Return (X, Y) of the center of cell containing provided text 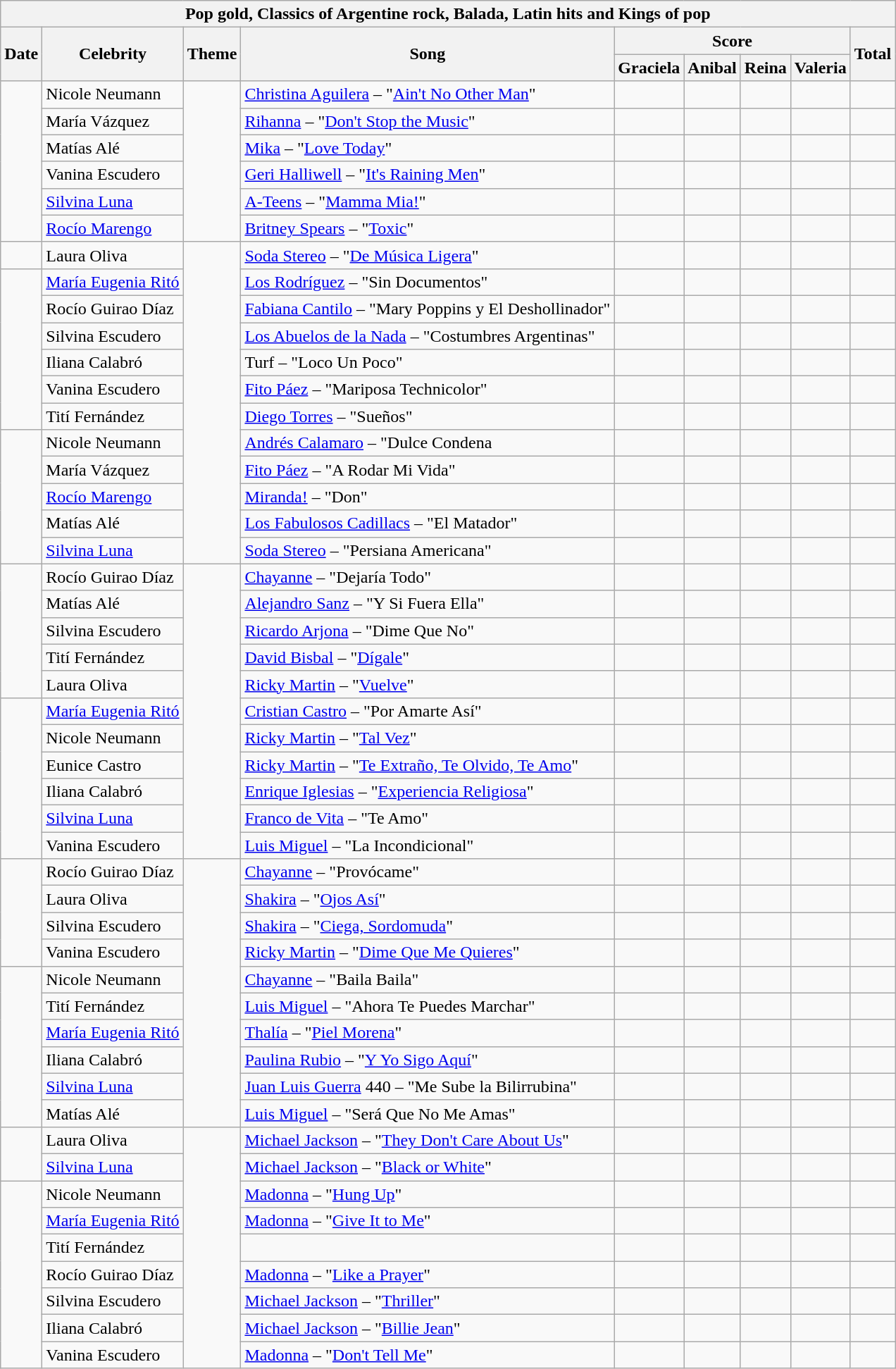
Michael Jackson – "Black or White" (428, 1167)
Michael Jackson – "They Don't Care About Us" (428, 1140)
Ricardo Arjona – "Dime Que No" (428, 631)
Los Rodríguez – "Sin Documentos" (428, 282)
Chayanne – "Dejaría Todo" (428, 577)
Madonna – "Don't Tell Me" (428, 1355)
Date (21, 54)
Christina Aguilera – "Ain't No Other Man" (428, 94)
Los Abuelos de la Nada – "Costumbres Argentinas" (428, 336)
Franco de Vita – "Te Amo" (428, 819)
Thalía – "Piel Morena" (428, 1033)
Chayanne – "Provócame" (428, 872)
Ricky Martin – "Tal Vez" (428, 738)
Miranda! – "Don" (428, 497)
David Bisbal – "Dígale" (428, 657)
Chayanne – "Baila Baila" (428, 979)
Reina (765, 68)
Geri Halliwell – "It's Raining Men" (428, 175)
Juan Luis Guerra 440 – "Me Sube la Bilirrubina" (428, 1086)
Fabiana Cantilo – "Mary Poppins y El Deshollinador" (428, 309)
A-Teens – "Mamma Mia!" (428, 202)
Ricky Martin – "Vuelve" (428, 684)
Graciela (649, 68)
Alejandro Sanz – "Y Si Fuera Ella" (428, 604)
Madonna – "Hung Up" (428, 1194)
Soda Stereo – "De Música Ligera" (428, 255)
Paulina Rubio – "Y Yo Sigo Aquí" (428, 1060)
Enrique Iglesias – "Experiencia Religiosa" (428, 792)
Turf – "Loco Un Poco" (428, 363)
Diego Torres – "Sueños" (428, 416)
Anibal (712, 68)
Rihanna – "Don't Stop the Music" (428, 121)
Fito Páez – "Mariposa Technicolor" (428, 390)
Mika – "Love Today" (428, 148)
Celebrity (113, 54)
Shakira – "Ciega, Sordomuda" (428, 926)
Luis Miguel – "Será Que No Me Amas" (428, 1113)
Total (873, 54)
Ricky Martin – "Dime Que Me Quieres" (428, 953)
Theme (212, 54)
Madonna – "Like a Prayer" (428, 1275)
Pop gold, Classics of Argentine rock, Balada, Latin hits and Kings of pop (448, 14)
Song (428, 54)
Shakira – "Ojos Así" (428, 899)
Luis Miguel – "La Incondicional" (428, 845)
Michael Jackson – "Billie Jean" (428, 1328)
Fito Páez – "A Rodar Mi Vida" (428, 470)
Britney Spears – "Toxic" (428, 228)
Madonna – "Give It to Me" (428, 1221)
Valeria (820, 68)
Michael Jackson – "Thriller" (428, 1301)
Ricky Martin – "Te Extraño, Te Olvido, Te Amo" (428, 764)
Los Fabulosos Cadillacs – "El Matador" (428, 524)
Cristian Castro – "Por Amarte Así" (428, 711)
Luis Miguel – "Ahora Te Puedes Marchar" (428, 1006)
Andrés Calamaro – "Dulce Condena (428, 443)
Score (733, 41)
Eunice Castro (113, 764)
Soda Stereo – "Persiana Americana" (428, 550)
